Search for the cell housing the specified text and yield its [x, y] center coordinate. 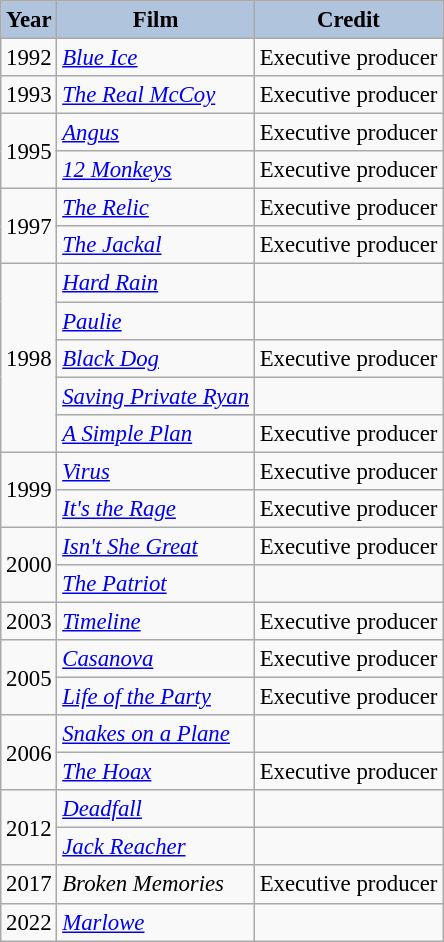
2022 [29, 922]
2006 [29, 752]
1995 [29, 152]
1993 [29, 95]
2017 [29, 885]
Saving Private Ryan [156, 396]
2000 [29, 564]
A Simple Plan [156, 433]
2005 [29, 678]
Hard Rain [156, 283]
The Jackal [156, 245]
Marlowe [156, 922]
Angus [156, 133]
2003 [29, 621]
Blue Ice [156, 58]
Deadfall [156, 809]
2012 [29, 828]
Black Dog [156, 358]
Year [29, 20]
Paulie [156, 321]
1998 [29, 358]
Credit [348, 20]
Jack Reacher [156, 847]
Life of the Party [156, 697]
Casanova [156, 659]
Film [156, 20]
It's the Rage [156, 509]
Timeline [156, 621]
Snakes on a Plane [156, 734]
Virus [156, 471]
The Hoax [156, 772]
1992 [29, 58]
The Patriot [156, 584]
1999 [29, 490]
Isn't She Great [156, 546]
Broken Memories [156, 885]
The Real McCoy [156, 95]
The Relic [156, 208]
1997 [29, 226]
12 Monkeys [156, 170]
